Capture the cell that displays the provided text and extract its (X, Y) central coordinate. 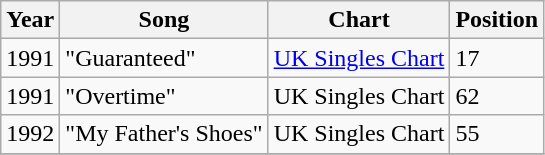
17 (497, 58)
"Overtime" (164, 96)
"My Father's Shoes" (164, 134)
Position (497, 20)
1992 (30, 134)
Year (30, 20)
Chart (359, 20)
"Guaranteed" (164, 58)
Song (164, 20)
62 (497, 96)
55 (497, 134)
